Determine the (X, Y) coordinate at the center of the cell enclosing the given text.  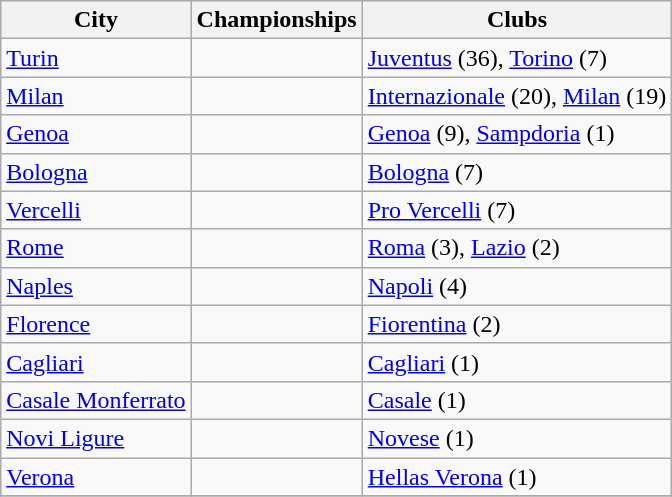
Bologna (7) (517, 172)
Bologna (96, 172)
City (96, 20)
Rome (96, 248)
Genoa (96, 134)
Pro Vercelli (7) (517, 210)
Turin (96, 58)
Florence (96, 324)
Napoli (4) (517, 286)
Juventus (36), Torino (7) (517, 58)
Naples (96, 286)
Internazionale (20), Milan (19) (517, 96)
Novi Ligure (96, 438)
Casale (1) (517, 400)
Novese (1) (517, 438)
Fiorentina (2) (517, 324)
Genoa (9), Sampdoria (1) (517, 134)
Milan (96, 96)
Casale Monferrato (96, 400)
Roma (3), Lazio (2) (517, 248)
Verona (96, 477)
Clubs (517, 20)
Vercelli (96, 210)
Cagliari (96, 362)
Hellas Verona (1) (517, 477)
Cagliari (1) (517, 362)
Championships (276, 20)
